Locate the cell with the specified text and output its (x, y) center coordinate. 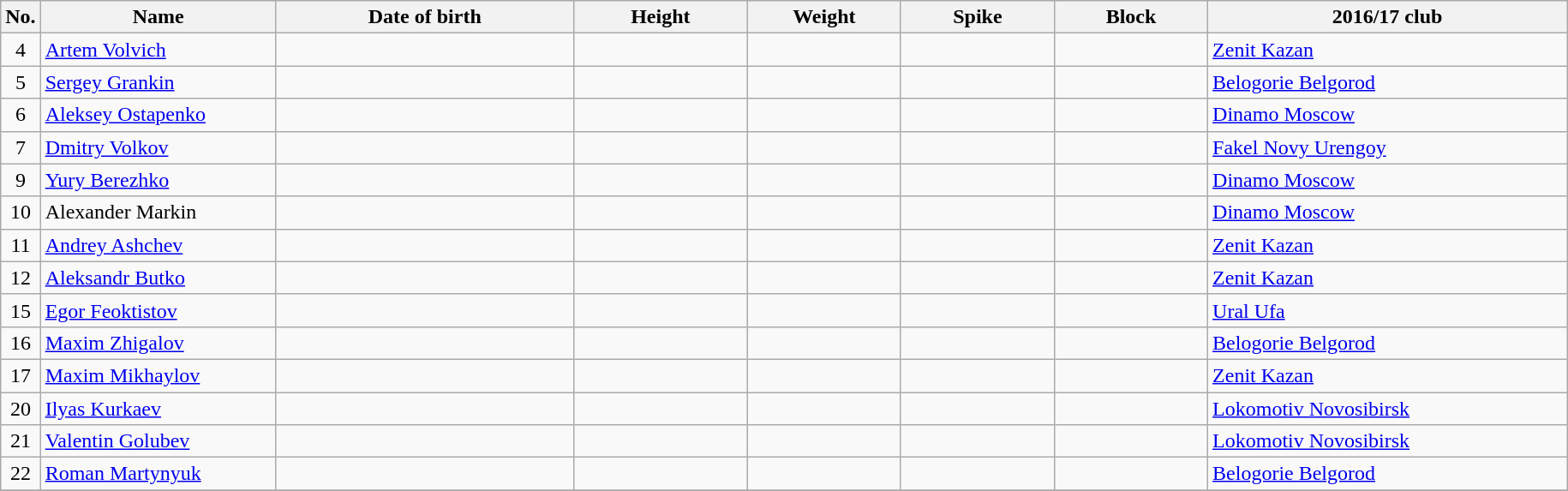
20 (21, 409)
12 (21, 278)
Date of birth (425, 17)
Roman Martynyuk (158, 474)
Sergey Grankin (158, 82)
Alexander Markin (158, 213)
Ural Ufa (1388, 310)
11 (21, 245)
Dmitry Volkov (158, 147)
Aleksandr Butko (158, 278)
Yury Berezhko (158, 180)
17 (21, 375)
16 (21, 343)
21 (21, 441)
Artem Volvich (158, 50)
6 (21, 115)
22 (21, 474)
Andrey Ashchev (158, 245)
Fakel Novy Urengoy (1388, 147)
Ilyas Kurkaev (158, 409)
4 (21, 50)
Aleksey Ostapenko (158, 115)
Maxim Zhigalov (158, 343)
Block (1131, 17)
Egor Feoktistov (158, 310)
7 (21, 147)
Valentin Golubev (158, 441)
9 (21, 180)
2016/17 club (1388, 17)
Maxim Mikhaylov (158, 375)
Spike (977, 17)
15 (21, 310)
10 (21, 213)
Height (660, 17)
Weight (824, 17)
No. (21, 17)
5 (21, 82)
Name (158, 17)
